Scan for the cell matching the given text and deliver its (x, y) coordinate at center. 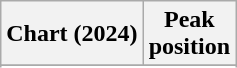
Peakposition (189, 34)
Chart (2024) (72, 34)
